Find where the given text appears and provide that cell's center as (X, Y) coordinate. 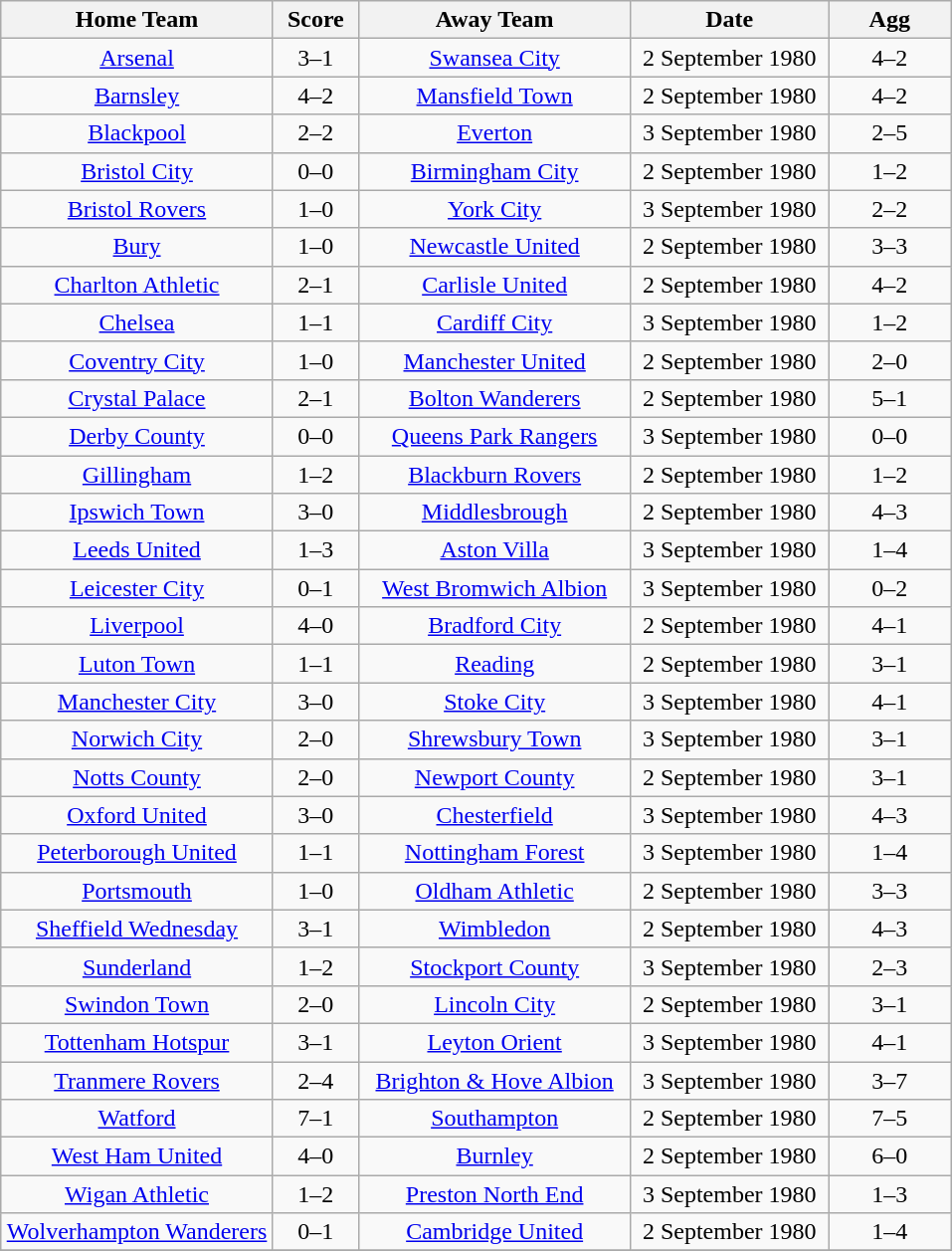
7–1 (315, 1119)
5–1 (889, 398)
Wimbledon (494, 929)
Chesterfield (494, 815)
Oldham Athletic (494, 891)
Wolverhampton Wanderers (137, 1232)
Gillingham (137, 475)
0–2 (889, 588)
Blackpool (137, 133)
Coventry City (137, 360)
Middlesbrough (494, 513)
Lincoln City (494, 1004)
Watford (137, 1119)
Tottenham Hotspur (137, 1042)
Bristol Rovers (137, 209)
Bury (137, 247)
Leicester City (137, 588)
Agg (889, 20)
Swindon Town (137, 1004)
Liverpool (137, 626)
Ipswich Town (137, 513)
Derby County (137, 436)
Newcastle United (494, 247)
Preston North End (494, 1194)
Barnsley (137, 96)
Peterborough United (137, 853)
Stockport County (494, 966)
Reading (494, 664)
Norwich City (137, 739)
Charlton Athletic (137, 285)
Brighton & Hove Albion (494, 1080)
Bristol City (137, 171)
Oxford United (137, 815)
Away Team (494, 20)
Cambridge United (494, 1232)
Newport County (494, 777)
West Ham United (137, 1156)
3–7 (889, 1080)
Queens Park Rangers (494, 436)
Leeds United (137, 550)
Carlisle United (494, 285)
Home Team (137, 20)
Chelsea (137, 322)
2–3 (889, 966)
Everton (494, 133)
Score (315, 20)
Luton Town (137, 664)
Crystal Palace (137, 398)
Notts County (137, 777)
Nottingham Forest (494, 853)
Bolton Wanderers (494, 398)
Manchester United (494, 360)
Cardiff City (494, 322)
Date (730, 20)
Leyton Orient (494, 1042)
Birmingham City (494, 171)
Sheffield Wednesday (137, 929)
Sunderland (137, 966)
7–5 (889, 1119)
2–5 (889, 133)
York City (494, 209)
Stoke City (494, 702)
Blackburn Rovers (494, 475)
Burnley (494, 1156)
Bradford City (494, 626)
Swansea City (494, 58)
Manchester City (137, 702)
2–4 (315, 1080)
West Bromwich Albion (494, 588)
Shrewsbury Town (494, 739)
Tranmere Rovers (137, 1080)
Arsenal (137, 58)
Southampton (494, 1119)
Aston Villa (494, 550)
6–0 (889, 1156)
Wigan Athletic (137, 1194)
Portsmouth (137, 891)
Mansfield Town (494, 96)
